Output the [x, y] coordinate of the center of the cell containing the given text.  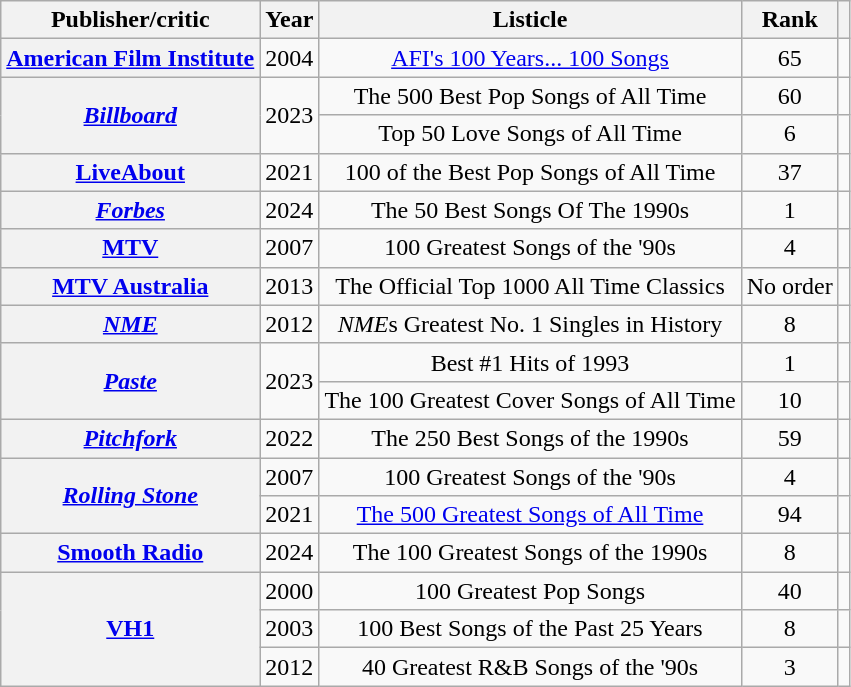
Forbes [130, 210]
The 500 Greatest Songs of All Time [530, 515]
40 Greatest R&B Songs of the '90s [530, 667]
The Official Top 1000 All Time Classics [530, 286]
MTV [130, 248]
Pitchfork [130, 438]
Publisher/critic [130, 20]
100 Greatest Pop Songs [530, 591]
59 [790, 438]
40 [790, 591]
Best #1 Hits of 1993 [530, 362]
American Film Institute [130, 58]
10 [790, 400]
100 Best Songs of the Past 25 Years [530, 629]
Listicle [530, 20]
2000 [290, 591]
Smooth Radio [130, 553]
The 250 Best Songs of the 1990s [530, 438]
100 of the Best Pop Songs of All Time [530, 172]
6 [790, 134]
65 [790, 58]
The 100 Greatest Songs of the 1990s [530, 553]
2013 [290, 286]
No order [790, 286]
2022 [290, 438]
NME [130, 324]
The 500 Best Pop Songs of All Time [530, 96]
Rank [790, 20]
37 [790, 172]
NMEs Greatest No. 1 Singles in History [530, 324]
AFI's 100 Years... 100 Songs [530, 58]
Rolling Stone [130, 496]
Billboard [130, 115]
60 [790, 96]
Year [290, 20]
2003 [290, 629]
94 [790, 515]
Top 50 Love Songs of All Time [530, 134]
LiveAbout [130, 172]
3 [790, 667]
2004 [290, 58]
Paste [130, 381]
VH1 [130, 629]
The 50 Best Songs Of The 1990s [530, 210]
MTV Australia [130, 286]
The 100 Greatest Cover Songs of All Time [530, 400]
